Locate the cell with the specified text and output its (X, Y) center coordinate. 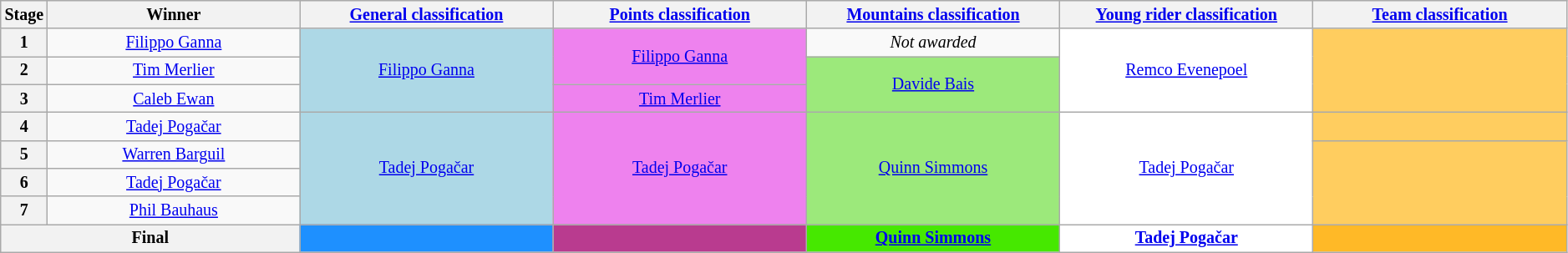
Points classification (680, 15)
Team classification (1440, 15)
Young rider classification (1186, 15)
Final (150, 239)
6 (24, 182)
Caleb Ewan (174, 99)
2 (24, 70)
5 (24, 154)
Winner (174, 15)
1 (24, 43)
Phil Bauhaus (174, 210)
Remco Evenepoel (1186, 71)
Mountains classification (932, 15)
Davide Bais (932, 85)
Stage (24, 15)
Warren Barguil (174, 154)
3 (24, 99)
General classification (426, 15)
7 (24, 210)
4 (24, 127)
Not awarded (932, 43)
